Return the [x, y] coordinate for the center point of the cell that contains the specified text.  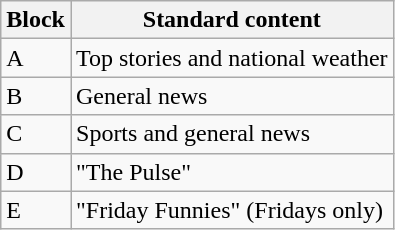
A [36, 58]
B [36, 96]
C [36, 134]
Sports and general news [232, 134]
"The Pulse" [232, 172]
Top stories and national weather [232, 58]
D [36, 172]
General news [232, 96]
Standard content [232, 20]
E [36, 210]
"Friday Funnies" (Fridays only) [232, 210]
Block [36, 20]
